From the cell containing the given text, extract its center point as [X, Y] coordinate. 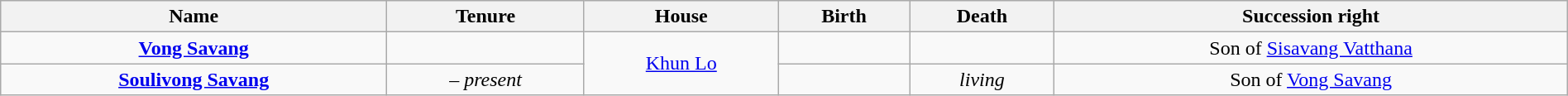
living [982, 79]
House [681, 17]
Tenure [486, 17]
Vong Savang [194, 48]
– present [486, 79]
Death [982, 17]
Name [194, 17]
Son of Vong Savang [1311, 79]
Khun Lo [681, 64]
Soulivong Savang [194, 79]
Birth [844, 17]
Son of Sisavang Vatthana [1311, 48]
Succession right [1311, 17]
